Identify which cell holds the provided text, then report its (X, Y) central coordinate. 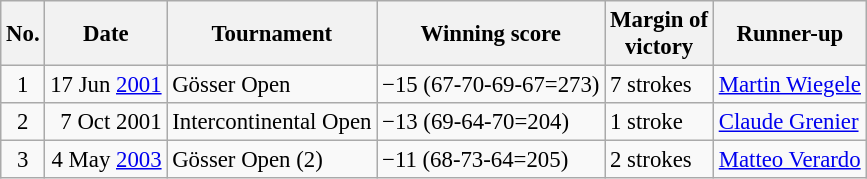
Intercontinental Open (272, 122)
−11 (68-73-64=205) (491, 160)
2 strokes (660, 160)
Claude Grenier (790, 122)
Tournament (272, 34)
Margin ofvictory (660, 34)
1 (23, 85)
Martin Wiegele (790, 85)
No. (23, 34)
Date (106, 34)
3 (23, 160)
Gösser Open (272, 85)
Gösser Open (2) (272, 160)
4 May 2003 (106, 160)
2 (23, 122)
−13 (69-64-70=204) (491, 122)
Matteo Verardo (790, 160)
Runner-up (790, 34)
1 stroke (660, 122)
17 Jun 2001 (106, 85)
7 Oct 2001 (106, 122)
Winning score (491, 34)
−15 (67-70-69-67=273) (491, 85)
7 strokes (660, 85)
